Detect which cell encompasses the target text, then output its (x, y) center coordinate. 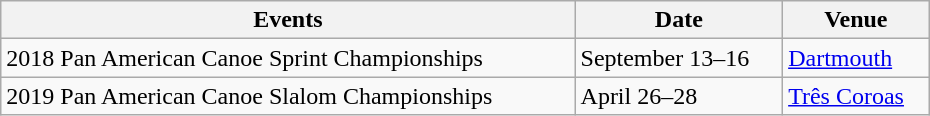
April 26–28 (679, 96)
Date (679, 20)
Venue (856, 20)
Dartmouth (856, 58)
September 13–16 (679, 58)
2018 Pan American Canoe Sprint Championships (288, 58)
2019 Pan American Canoe Slalom Championships (288, 96)
Events (288, 20)
Três Coroas (856, 96)
